Provide the (x, y) coordinate of the cell's center where the given text is located.  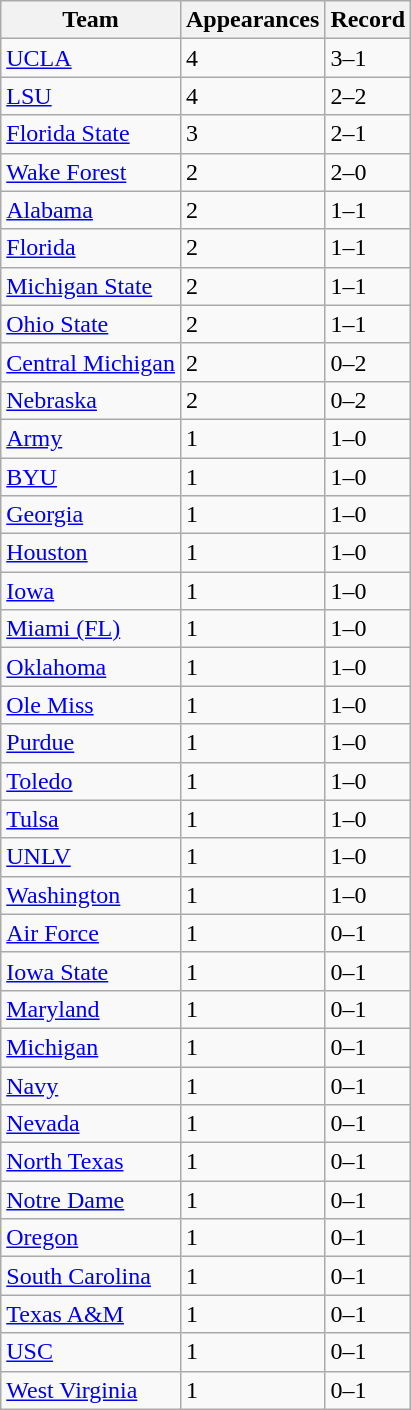
2–0 (368, 172)
Iowa State (91, 971)
Florida State (91, 134)
Nebraska (91, 400)
Central Michigan (91, 362)
LSU (91, 96)
Tulsa (91, 819)
Army (91, 438)
Record (368, 20)
Michigan (91, 1047)
2–1 (368, 134)
South Carolina (91, 1276)
Navy (91, 1085)
2–2 (368, 96)
Nevada (91, 1124)
Oklahoma (91, 667)
Maryland (91, 1009)
Ole Miss (91, 705)
Washington (91, 895)
Purdue (91, 743)
USC (91, 1352)
UNLV (91, 857)
Texas A&M (91, 1314)
Iowa (91, 591)
Appearances (252, 20)
Toledo (91, 781)
3 (252, 134)
Florida (91, 248)
West Virginia (91, 1390)
3–1 (368, 58)
Georgia (91, 515)
Miami (FL) (91, 629)
Oregon (91, 1238)
BYU (91, 477)
North Texas (91, 1162)
Houston (91, 553)
UCLA (91, 58)
Wake Forest (91, 172)
Notre Dame (91, 1200)
Alabama (91, 210)
Michigan State (91, 286)
Team (91, 20)
Ohio State (91, 324)
Air Force (91, 933)
